Pinpoint the cell where the given text exists, returning its [X, Y] midpoint coordinate. 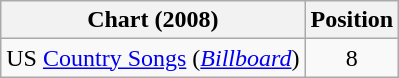
Chart (2008) [153, 20]
8 [352, 58]
US Country Songs (Billboard) [153, 58]
Position [352, 20]
